From the cell containing the given text, extract its center point as (x, y) coordinate. 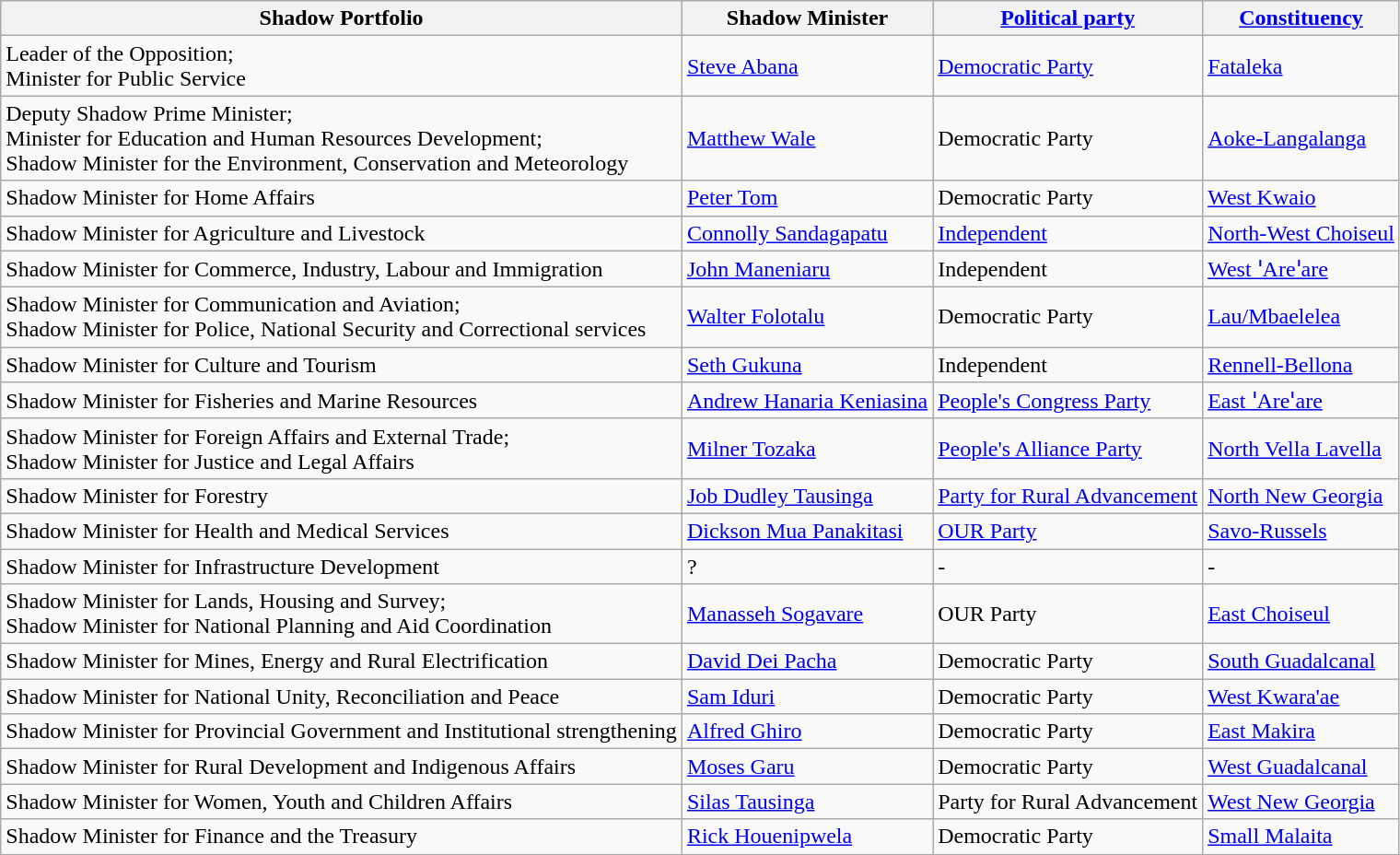
North Vella Lavella (1301, 448)
Shadow Minister for Communication and Aviation;Shadow Minister for Police, National Security and Correctional services (342, 317)
Shadow Minister for Lands, Housing and Survey;Shadow Minister for National Planning and Aid Coordination (342, 614)
Aoke-Langalanga (1301, 138)
Connolly Sandagapatu (807, 233)
Silas Tausinga (807, 802)
Shadow Minister for Commerce, Industry, Labour and Immigration (342, 269)
Shadow Minister for Mines, Energy and Rural Electrification (342, 662)
East ꞌAreꞌare (1301, 401)
Shadow Minister for Women, Youth and Children Affairs (342, 802)
Shadow Minister for Infrastructure Development (342, 567)
Peter Tom (807, 198)
Small Malaita (1301, 837)
Political party (1068, 18)
Sam Iduri (807, 697)
John Maneniaru (807, 269)
Seth Gukuna (807, 365)
Shadow Minister for Finance and the Treasury (342, 837)
Shadow Portfolio (342, 18)
Deputy Shadow Prime Minister;Minister for Education and Human Resources Development;Shadow Minister for the Environment, Conservation and Meteorology (342, 138)
Job Dudley Tausinga (807, 496)
West New Georgia (1301, 802)
North New Georgia (1301, 496)
Milner Tozaka (807, 448)
Shadow Minister for Foreign Affairs and External Trade;Shadow Minister for Justice and Legal Affairs (342, 448)
Rick Houenipwela (807, 837)
Constituency (1301, 18)
Shadow Minister for Provincial Government and Institutional strengthening (342, 732)
Shadow Minister for Health and Medical Services (342, 531)
Lau/Mbaelelea (1301, 317)
David Dei Pacha (807, 662)
West ꞌAreꞌare (1301, 269)
Savo-Russels (1301, 531)
Shadow Minister for National Unity, Reconciliation and Peace (342, 697)
West Kwaio (1301, 198)
Shadow Minister for Home Affairs (342, 198)
Andrew Hanaria Keniasina (807, 401)
Matthew Wale (807, 138)
Walter Folotalu (807, 317)
Shadow Minister for Fisheries and Marine Resources (342, 401)
Fataleka (1301, 66)
Shadow Minister for Forestry (342, 496)
East Choiseul (1301, 614)
Shadow Minister for Rural Development and Indigenous Affairs (342, 767)
South Guadalcanal (1301, 662)
Shadow Minister for Culture and Tourism (342, 365)
West Guadalcanal (1301, 767)
Rennell-Bellona (1301, 365)
People's Alliance Party (1068, 448)
Moses Garu (807, 767)
Shadow Minister (807, 18)
Shadow Minister for Agriculture and Livestock (342, 233)
Leader of the Opposition;Minister for Public Service (342, 66)
Dickson Mua Panakitasi (807, 531)
North-West Choiseul (1301, 233)
West Kwara'ae (1301, 697)
Manasseh Sogavare (807, 614)
People's Congress Party (1068, 401)
Steve Abana (807, 66)
? (807, 567)
Alfred Ghiro (807, 732)
East Makira (1301, 732)
